For the text-containing cell, return its midpoint in (X, Y) coordinate format. 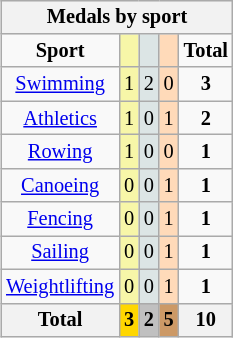
Swimming (60, 84)
Rowing (60, 152)
5 (169, 320)
Weightlifting (60, 286)
10 (206, 320)
Athletics (60, 118)
Fencing (60, 219)
Sailing (60, 253)
Medals by sport (117, 17)
Sport (60, 51)
Canoeing (60, 185)
